Identify which cell holds the provided text, then report its (x, y) central coordinate. 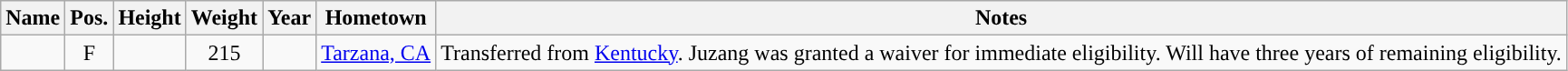
Pos. (89, 18)
Name (33, 18)
Hometown (376, 18)
Notes (1002, 18)
Weight (224, 18)
Height (150, 18)
215 (224, 53)
Year (290, 18)
Transferred from Kentucky. Juzang was granted a waiver for immediate eligibility. Will have three years of remaining eligibility. (1002, 53)
F (89, 53)
Tarzana, CA (376, 53)
